Detect which cell encompasses the target text, then output its [x, y] center coordinate. 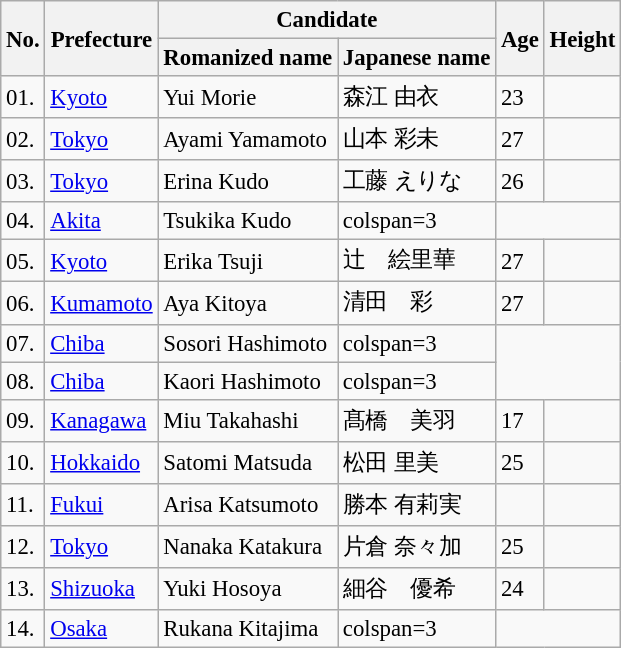
Japanese name [417, 58]
Rukana Kitajima [248, 629]
森江 由衣 [417, 97]
Age [520, 38]
辻 絵里華 [417, 261]
07. [23, 343]
細谷 優希 [417, 589]
01. [23, 97]
Kanagawa [102, 420]
Yuki Hosoya [248, 589]
Ayami Yamamoto [248, 139]
14. [23, 629]
Fukui [102, 505]
05. [23, 261]
Romanized name [248, 58]
08. [23, 381]
04. [23, 221]
Nanaka Katakura [248, 547]
10. [23, 462]
11. [23, 505]
Miu Takahashi [248, 420]
Height [582, 38]
09. [23, 420]
Erika Tsuji [248, 261]
Kaori Hashimoto [248, 381]
12. [23, 547]
17 [520, 420]
24 [520, 589]
Kumamoto [102, 303]
山本 彩未 [417, 139]
清田 彩 [417, 303]
松田 里美 [417, 462]
Satomi Matsuda [248, 462]
Yui Morie [248, 97]
Shizuoka [102, 589]
Arisa Katsumoto [248, 505]
02. [23, 139]
Sosori Hashimoto [248, 343]
Akita [102, 221]
勝本 有莉実 [417, 505]
Prefecture [102, 38]
Hokkaido [102, 462]
Erina Kudo [248, 181]
23 [520, 97]
工藤 えりな [417, 181]
Aya Kitoya [248, 303]
03. [23, 181]
Tsukika Kudo [248, 221]
髙橋 美羽 [417, 420]
26 [520, 181]
Candidate [327, 20]
No. [23, 38]
06. [23, 303]
片倉 奈々加 [417, 547]
13. [23, 589]
Osaka [102, 629]
